Identify which cell holds the provided text, then report its [X, Y] central coordinate. 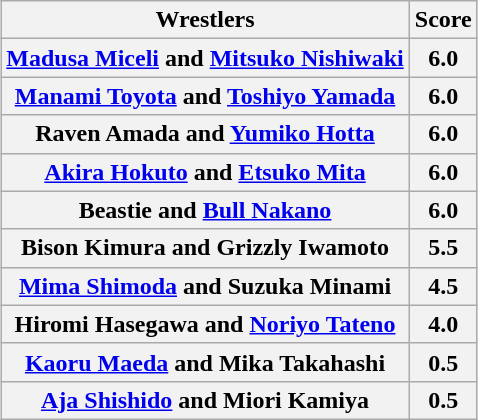
Akira Hokuto and Etsuko Mita [205, 172]
Bison Kimura and Grizzly Iwamoto [205, 248]
Aja Shishido and Miori Kamiya [205, 400]
Madusa Miceli and Mitsuko Nishiwaki [205, 58]
Raven Amada and Yumiko Hotta [205, 134]
Mima Shimoda and Suzuka Minami [205, 286]
4.0 [443, 324]
Score [443, 20]
Kaoru Maeda and Mika Takahashi [205, 362]
Manami Toyota and Toshiyo Yamada [205, 96]
Wrestlers [205, 20]
5.5 [443, 248]
Beastie and Bull Nakano [205, 210]
4.5 [443, 286]
Hiromi Hasegawa and Noriyo Tateno [205, 324]
